Pinpoint the cell where the given text exists, returning its [x, y] midpoint coordinate. 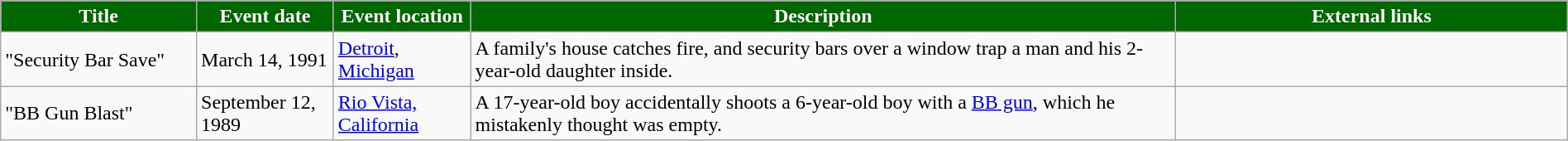
"BB Gun Blast" [99, 113]
Detroit, Michigan [402, 60]
External links [1372, 17]
March 14, 1991 [265, 60]
September 12, 1989 [265, 113]
Title [99, 17]
Event date [265, 17]
"Security Bar Save" [99, 60]
Event location [402, 17]
Rio Vista, California [402, 113]
Description [824, 17]
A 17-year-old boy accidentally shoots a 6-year-old boy with a BB gun, which he mistakenly thought was empty. [824, 113]
A family's house catches fire, and security bars over a window trap a man and his 2-year-old daughter inside. [824, 60]
